Return the [X, Y] coordinate for the center point of the cell that contains the specified text.  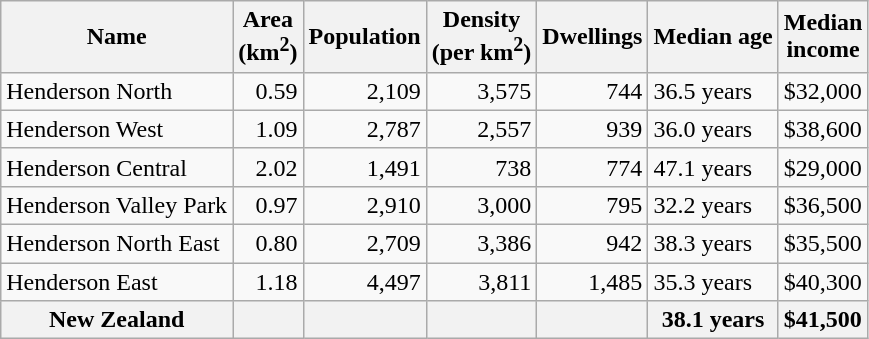
942 [592, 244]
Density(per km2) [482, 37]
3,811 [482, 282]
744 [592, 91]
Population [364, 37]
1.09 [268, 129]
Medianincome [823, 37]
0.59 [268, 91]
0.80 [268, 244]
$40,300 [823, 282]
Henderson Central [117, 167]
2,709 [364, 244]
2,109 [364, 91]
738 [482, 167]
$38,600 [823, 129]
1.18 [268, 282]
Henderson North East [117, 244]
Name [117, 37]
38.3 years [713, 244]
Henderson West [117, 129]
939 [592, 129]
New Zealand [117, 320]
Median age [713, 37]
32.2 years [713, 205]
0.97 [268, 205]
$29,000 [823, 167]
3,575 [482, 91]
Area(km2) [268, 37]
36.0 years [713, 129]
$35,500 [823, 244]
2,787 [364, 129]
2,910 [364, 205]
Henderson East [117, 282]
3,386 [482, 244]
4,497 [364, 282]
Dwellings [592, 37]
795 [592, 205]
38.1 years [713, 320]
$36,500 [823, 205]
Henderson Valley Park [117, 205]
$32,000 [823, 91]
1,491 [364, 167]
1,485 [592, 282]
2.02 [268, 167]
35.3 years [713, 282]
2,557 [482, 129]
Henderson North [117, 91]
36.5 years [713, 91]
47.1 years [713, 167]
3,000 [482, 205]
774 [592, 167]
$41,500 [823, 320]
